Find where the given text appears and provide that cell's center as [x, y] coordinate. 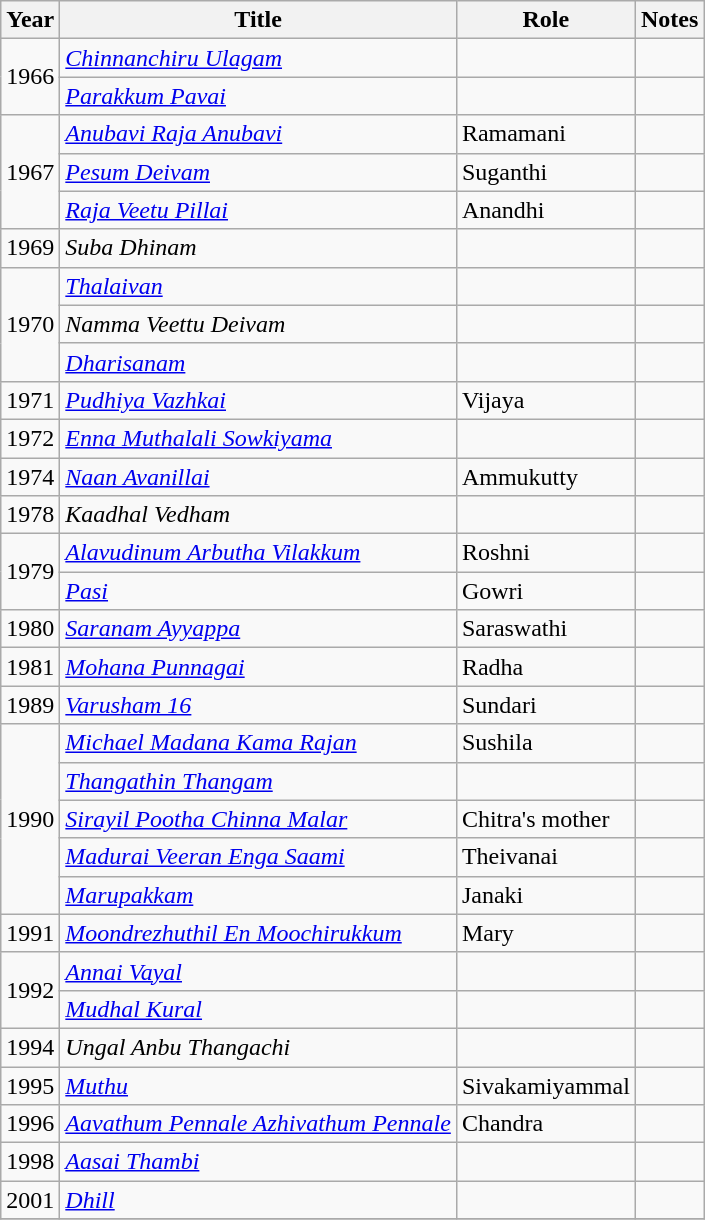
1979 [30, 572]
2001 [30, 1200]
Gowri [546, 591]
1998 [30, 1162]
Alavudinum Arbutha Vilakkum [258, 553]
Enna Muthalali Sowkiyama [258, 438]
Ungal Anbu Thangachi [258, 1047]
Chandra [546, 1124]
Sirayil Pootha Chinna Malar [258, 819]
Muthu [258, 1085]
Aasai Thambi [258, 1162]
Anubavi Raja Anubavi [258, 134]
Roshni [546, 553]
1981 [30, 667]
Pesum Deivam [258, 172]
Theivanai [546, 857]
1991 [30, 933]
1989 [30, 705]
Raja Veetu Pillai [258, 210]
Radha [546, 667]
Mohana Punnagai [258, 667]
Ammukutty [546, 477]
Pudhiya Vazhkai [258, 400]
Pasi [258, 591]
Thalaivan [258, 286]
Sushila [546, 743]
Madurai Veeran Enga Saami [258, 857]
Title [258, 20]
Suganthi [546, 172]
Sundari [546, 705]
Chinnanchiru Ulagam [258, 58]
Aavathum Pennale Azhivathum Pennale [258, 1124]
Anandhi [546, 210]
1974 [30, 477]
1992 [30, 990]
Parakkum Pavai [258, 96]
Sivakamiyammal [546, 1085]
Mudhal Kural [258, 1009]
Notes [669, 20]
1980 [30, 629]
Moondrezhuthil En Moochirukkum [258, 933]
Namma Veettu Deivam [258, 324]
1996 [30, 1124]
Saranam Ayyappa [258, 629]
Marupakkam [258, 895]
Vijaya [546, 400]
Dharisanam [258, 362]
Janaki [546, 895]
Annai Vayal [258, 971]
Kaadhal Vedham [258, 515]
Michael Madana Kama Rajan [258, 743]
1994 [30, 1047]
Dhill [258, 1200]
1972 [30, 438]
Role [546, 20]
Year [30, 20]
1990 [30, 819]
Thangathin Thangam [258, 781]
Varusham 16 [258, 705]
Ramamani [546, 134]
1971 [30, 400]
Suba Dhinam [258, 248]
1970 [30, 324]
Naan Avanillai [258, 477]
1966 [30, 77]
1978 [30, 515]
Chitra's mother [546, 819]
1969 [30, 248]
Mary [546, 933]
Saraswathi [546, 629]
1995 [30, 1085]
1967 [30, 172]
